Determine the [x, y] coordinate at the center of the cell enclosing the given text.  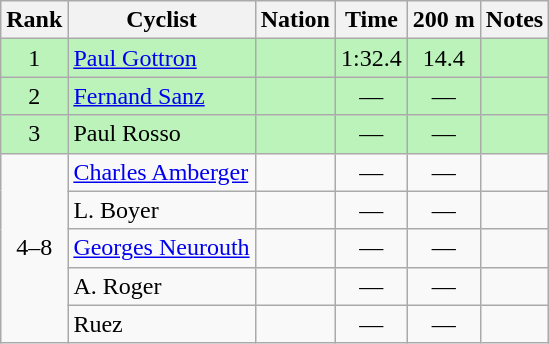
Georges Neurouth [162, 248]
Nation [295, 20]
Fernand Sanz [162, 96]
A. Roger [162, 286]
Ruez [162, 324]
Time [372, 20]
14.4 [444, 58]
Charles Amberger [162, 172]
Paul Gottron [162, 58]
4–8 [34, 248]
Notes [514, 20]
Rank [34, 20]
2 [34, 96]
1:32.4 [372, 58]
Paul Rosso [162, 134]
Cyclist [162, 20]
1 [34, 58]
3 [34, 134]
L. Boyer [162, 210]
200 m [444, 20]
